Output the [x, y] coordinate of the center of the cell containing the given text.  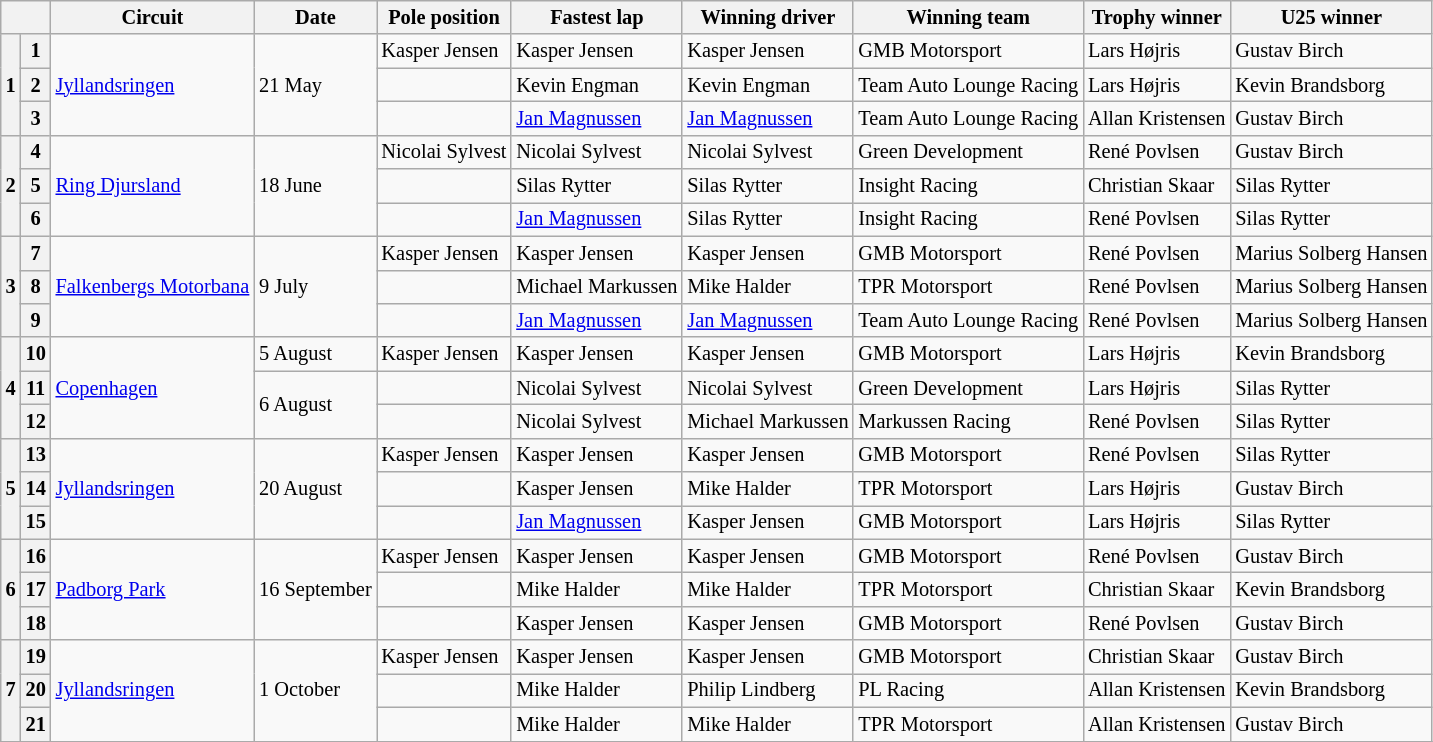
10 [36, 354]
Pole position [444, 17]
11 [36, 388]
Falkenbergs Motorbana [153, 286]
1 October [315, 690]
Padborg Park [153, 590]
Philip Lindberg [768, 690]
14 [36, 489]
PL Racing [968, 690]
8 [36, 287]
Markussen Racing [968, 421]
Winning driver [768, 17]
5 August [315, 354]
18 [36, 623]
18 June [315, 186]
13 [36, 455]
Trophy winner [1156, 17]
9 [36, 320]
U25 winner [1331, 17]
Copenhagen [153, 388]
Date [315, 17]
6 August [315, 404]
20 August [315, 488]
Circuit [153, 17]
12 [36, 421]
Winning team [968, 17]
9 July [315, 286]
16 [36, 556]
19 [36, 657]
Ring Djursland [153, 186]
17 [36, 589]
20 [36, 690]
Fastest lap [596, 17]
16 September [315, 590]
15 [36, 522]
21 May [315, 84]
21 [36, 724]
